Capture the cell that displays the provided text and extract its (X, Y) central coordinate. 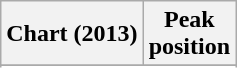
Peakposition (189, 34)
Chart (2013) (72, 34)
